Capture the cell that displays the provided text and extract its (x, y) central coordinate. 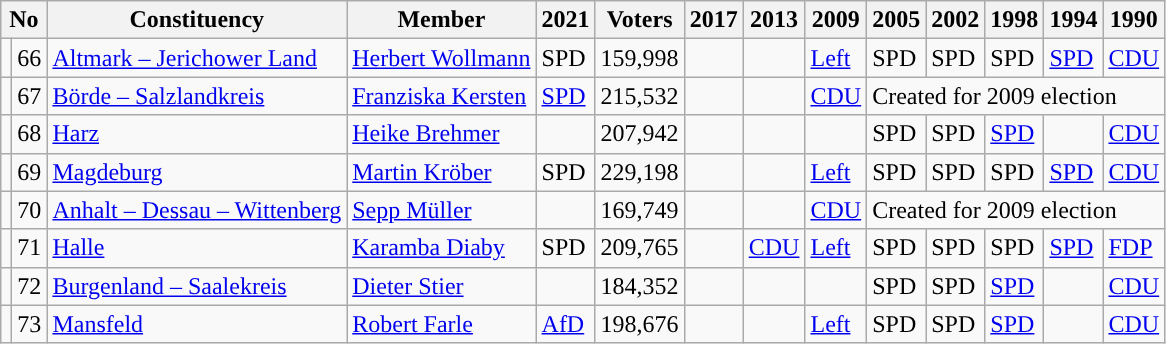
71 (30, 248)
198,676 (640, 324)
207,942 (640, 134)
73 (30, 324)
Halle (197, 248)
1990 (1134, 20)
Burgenland – Saalekreis (197, 286)
Magdeburg (197, 172)
Member (442, 20)
AfD (566, 324)
Altmark – Jerichower Land (197, 58)
229,198 (640, 172)
209,765 (640, 248)
159,998 (640, 58)
68 (30, 134)
2017 (714, 20)
2005 (896, 20)
215,532 (640, 96)
Constituency (197, 20)
2009 (836, 20)
70 (30, 210)
2021 (566, 20)
Börde – Salzlandkreis (197, 96)
69 (30, 172)
FDP (1134, 248)
169,749 (640, 210)
No (24, 20)
Herbert Wollmann (442, 58)
Voters (640, 20)
2002 (956, 20)
72 (30, 286)
66 (30, 58)
Anhalt – Dessau – Wittenberg (197, 210)
Franziska Kersten (442, 96)
Dieter Stier (442, 286)
Karamba Diaby (442, 248)
2013 (774, 20)
Martin Kröber (442, 172)
Sepp Müller (442, 210)
Harz (197, 134)
Mansfeld (197, 324)
Robert Farle (442, 324)
67 (30, 96)
1998 (1014, 20)
184,352 (640, 286)
1994 (1074, 20)
Heike Brehmer (442, 134)
